Locate the cell with the specified text and output its [X, Y] center coordinate. 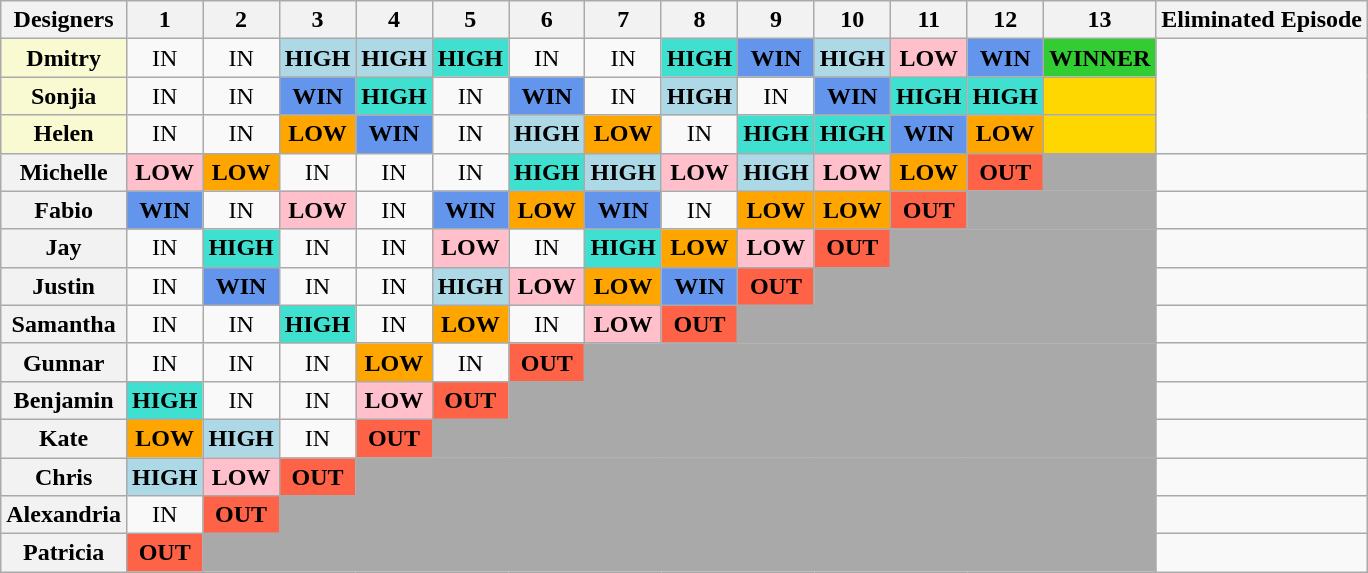
5 [470, 20]
6 [547, 20]
Dmitry [64, 58]
9 [776, 20]
11 [929, 20]
7 [623, 20]
10 [852, 20]
Designers [64, 20]
12 [1005, 20]
13 [1099, 20]
Jay [64, 248]
1 [164, 20]
Samantha [64, 324]
Kate [64, 438]
Justin [64, 286]
Benjamin [64, 400]
Alexandria [64, 515]
Patricia [64, 553]
8 [699, 20]
2 [241, 20]
Helen [64, 134]
Fabio [64, 210]
Eliminated Episode [1262, 20]
Michelle [64, 172]
3 [317, 20]
Chris [64, 477]
WINNER [1099, 58]
Gunnar [64, 362]
4 [394, 20]
Sonjia [64, 96]
